Identify which cell holds the provided text, then report its (x, y) central coordinate. 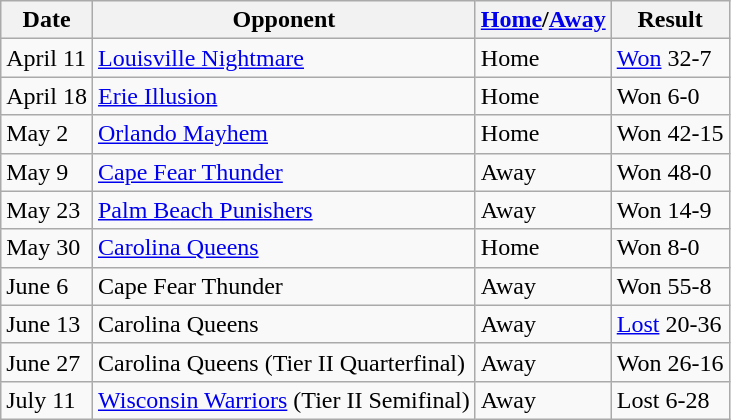
May 2 (47, 134)
Won 42-15 (670, 134)
Carolina Queens (Tier II Quarterfinal) (284, 362)
June 27 (47, 362)
Opponent (284, 20)
Won 26-16 (670, 362)
Erie Illusion (284, 96)
Won 14-9 (670, 210)
Home/Away (543, 20)
May 30 (47, 248)
Date (47, 20)
Wisconsin Warriors (Tier II Semifinal) (284, 400)
April 18 (47, 96)
July 11 (47, 400)
Won 32-7 (670, 58)
Result (670, 20)
June 13 (47, 324)
Louisville Nightmare (284, 58)
Won 8-0 (670, 248)
Orlando Mayhem (284, 134)
May 9 (47, 172)
April 11 (47, 58)
Won 6-0 (670, 96)
June 6 (47, 286)
Lost 6-28 (670, 400)
May 23 (47, 210)
Won 48-0 (670, 172)
Palm Beach Punishers (284, 210)
Won 55-8 (670, 286)
Lost 20-36 (670, 324)
